From the cell containing the given text, extract its center point as (x, y) coordinate. 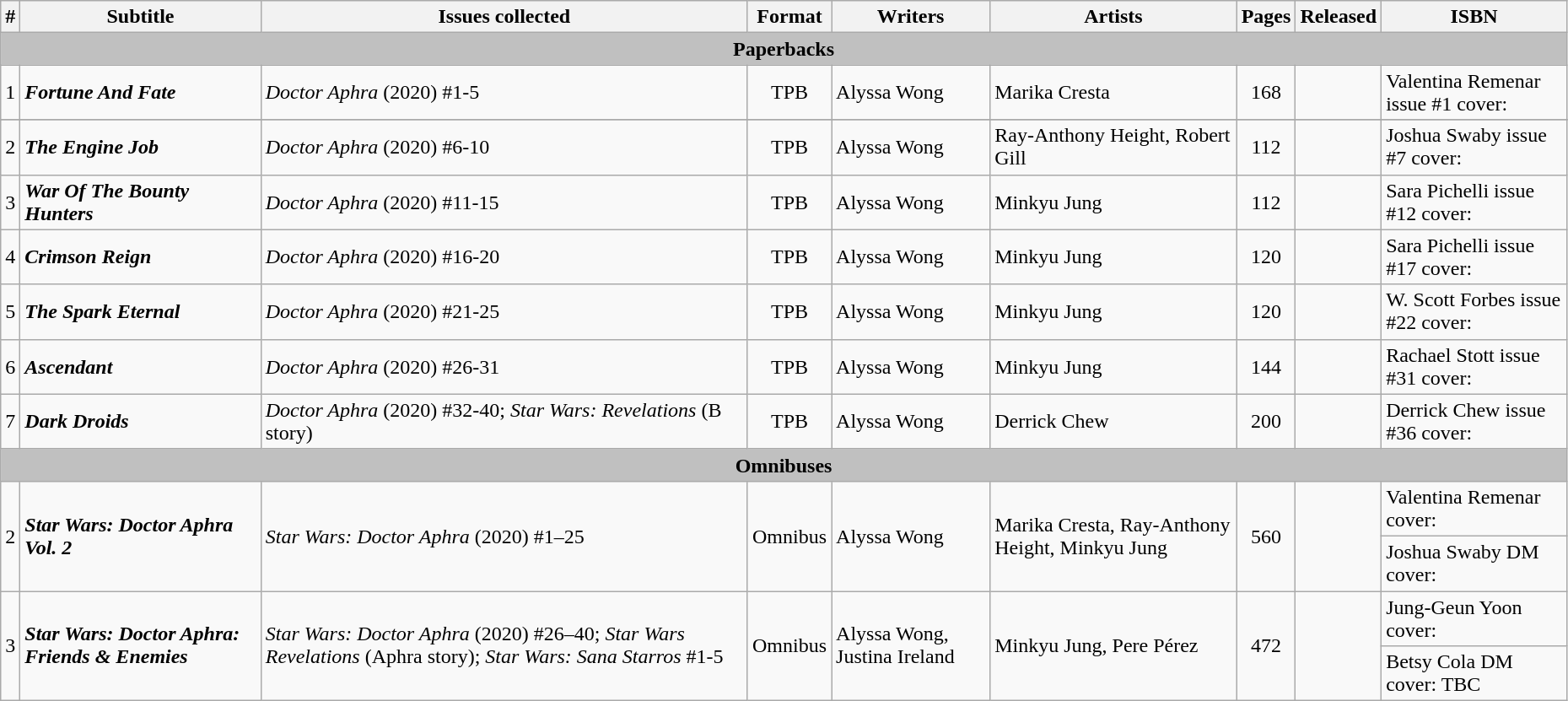
Writers (911, 17)
144 (1266, 366)
560 (1266, 536)
Star Wars: Doctor Aphra (2020) #1–25 (504, 536)
War Of The Bounty Hunters (140, 202)
Artists (1113, 17)
Jung-Geun Yoon cover: (1474, 617)
472 (1266, 645)
Ray-Anthony Height, Robert Gill (1113, 147)
Dark Droids (140, 422)
Omnibuses (784, 465)
Doctor Aphra (2020) #6-10 (504, 147)
Doctor Aphra (2020) #11-15 (504, 202)
4 (10, 256)
Betsy Cola DM cover: TBC (1474, 673)
Valentina Remenar issue #1 cover: (1474, 93)
Derrick Chew issue #36 cover: (1474, 422)
Issues collected (504, 17)
Joshua Swaby DM cover: (1474, 563)
Rachael Stott issue #31 cover: (1474, 366)
Crimson Reign (140, 256)
Doctor Aphra (2020) #16-20 (504, 256)
Star Wars: Doctor Aphra: Friends & Enemies (140, 645)
200 (1266, 422)
The Spark Eternal (140, 312)
ISBN (1474, 17)
6 (10, 366)
Star Wars: Doctor Aphra Vol. 2 (140, 536)
Sara Pichelli issue #17 cover: (1474, 256)
Alyssa Wong, Justina Ireland (911, 645)
Doctor Aphra (2020) #26-31 (504, 366)
168 (1266, 93)
Sara Pichelli issue #12 cover: (1474, 202)
The Engine Job (140, 147)
W. Scott Forbes issue #22 cover: (1474, 312)
Derrick Chew (1113, 422)
Joshua Swaby issue #7 cover: (1474, 147)
Paperbacks (784, 49)
1 (10, 93)
Valentina Remenar cover: (1474, 508)
Doctor Aphra (2020) #1-5 (504, 93)
5 (10, 312)
Format (789, 17)
Marika Cresta (1113, 93)
Doctor Aphra (2020) #32-40; Star Wars: Revelations (B story) (504, 422)
Released (1339, 17)
7 (10, 422)
Fortune And Fate (140, 93)
Subtitle (140, 17)
Doctor Aphra (2020) #21-25 (504, 312)
Pages (1266, 17)
Minkyu Jung, Pere Pérez (1113, 645)
Star Wars: Doctor Aphra (2020) #26–40; Star Wars Revelations (Aphra story); Star Wars: Sana Starros #1-5 (504, 645)
Marika Cresta, Ray-Anthony Height, Minkyu Jung (1113, 536)
Ascendant (140, 366)
# (10, 17)
